Identify which cell holds the provided text, then report its [x, y] central coordinate. 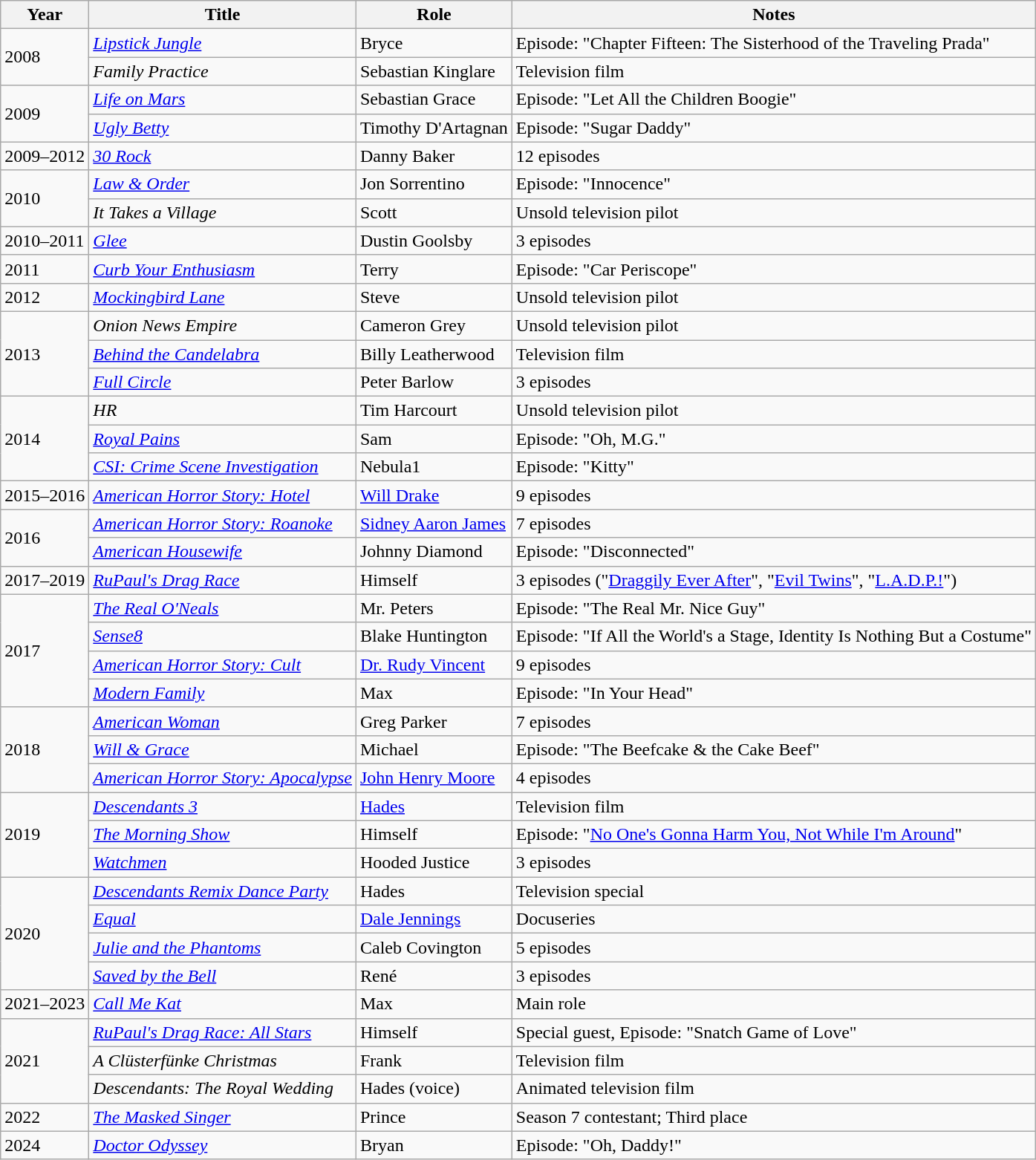
Episode: "Car Periscope" [774, 269]
5 episodes [774, 948]
3 episodes ("Draggily Ever After", "Evil Twins", "L.A.D.P.!") [774, 580]
Michael [434, 749]
2009 [45, 114]
2008 [45, 57]
2021–2023 [45, 1004]
Johnny Diamond [434, 552]
RuPaul's Drag Race [223, 580]
2017–2019 [45, 580]
Danny Baker [434, 156]
Episode: "Kitty" [774, 467]
2017 [45, 651]
Steve [434, 297]
The Real O'Neals [223, 608]
Sebastian Grace [434, 100]
Role [434, 15]
Behind the Candelabra [223, 354]
Modern Family [223, 693]
2019 [45, 834]
Season 7 contestant; Third place [774, 1117]
2011 [45, 269]
Call Me Kat [223, 1004]
Episode: "No One's Gonna Harm You, Not While I'm Around" [774, 835]
Mockingbird Lane [223, 297]
Lipstick Jungle [223, 43]
Tim Harcourt [434, 411]
Episode: "Sugar Daddy" [774, 128]
Billy Leatherwood [434, 354]
Sense8 [223, 636]
The Morning Show [223, 835]
2010–2011 [45, 241]
Episode: "Chapter Fifteen: The Sisterhood of the Traveling Prada" [774, 43]
Year [45, 15]
American Woman [223, 721]
Sam [434, 439]
2015–2016 [45, 495]
Docuseries [774, 919]
2020 [45, 933]
It Takes a Village [223, 212]
René [434, 976]
Dale Jennings [434, 919]
Doctor Odyssey [223, 1145]
Episode: "In Your Head" [774, 693]
Episode: "If All the World's a Stage, Identity Is Nothing But a Costume" [774, 636]
Prince [434, 1117]
Episode: "The Real Mr. Nice Guy" [774, 608]
RuPaul's Drag Race: All Stars [223, 1032]
Timothy D'Artagnan [434, 128]
Episode: "The Beefcake & the Cake Beef" [774, 749]
2012 [45, 297]
Jon Sorrentino [434, 184]
Episode: "Oh, M.G." [774, 439]
Ugly Betty [223, 128]
2021 [45, 1060]
The Masked Singer [223, 1117]
Family Practice [223, 71]
Greg Parker [434, 721]
Notes [774, 15]
Cameron Grey [434, 325]
American Horror Story: Cult [223, 665]
Descendants: The Royal Wedding [223, 1089]
Watchmen [223, 863]
Episode: "Disconnected" [774, 552]
12 episodes [774, 156]
2022 [45, 1117]
2016 [45, 538]
4 episodes [774, 778]
American Horror Story: Hotel [223, 495]
American Horror Story: Roanoke [223, 524]
Full Circle [223, 382]
Descendants 3 [223, 806]
Saved by the Bell [223, 976]
Hades (voice) [434, 1089]
American Housewife [223, 552]
Equal [223, 919]
A Clüsterfünke Christmas [223, 1060]
Onion News Empire [223, 325]
Julie and the Phantoms [223, 948]
Descendants Remix Dance Party [223, 891]
Title [223, 15]
Special guest, Episode: "Snatch Game of Love" [774, 1032]
American Horror Story: Apocalypse [223, 778]
2013 [45, 353]
HR [223, 411]
Nebula1 [434, 467]
2018 [45, 749]
Scott [434, 212]
Blake Huntington [434, 636]
Hooded Justice [434, 863]
Caleb Covington [434, 948]
Frank [434, 1060]
Will & Grace [223, 749]
2014 [45, 439]
2024 [45, 1145]
Dr. Rudy Vincent [434, 665]
Episode: "Oh, Daddy!" [774, 1145]
Episode: "Let All the Children Boogie" [774, 100]
Episode: "Innocence" [774, 184]
Life on Mars [223, 100]
2010 [45, 198]
Royal Pains [223, 439]
Peter Barlow [434, 382]
Terry [434, 269]
Bryce [434, 43]
Sidney Aaron James [434, 524]
Bryan [434, 1145]
Animated television film [774, 1089]
Sebastian Kinglare [434, 71]
CSI: Crime Scene Investigation [223, 467]
Will Drake [434, 495]
Glee [223, 241]
Mr. Peters [434, 608]
Dustin Goolsby [434, 241]
30 Rock [223, 156]
Television special [774, 891]
2009–2012 [45, 156]
John Henry Moore [434, 778]
Law & Order [223, 184]
Curb Your Enthusiasm [223, 269]
Main role [774, 1004]
